Scan for the cell matching the given text and deliver its [X, Y] coordinate at center. 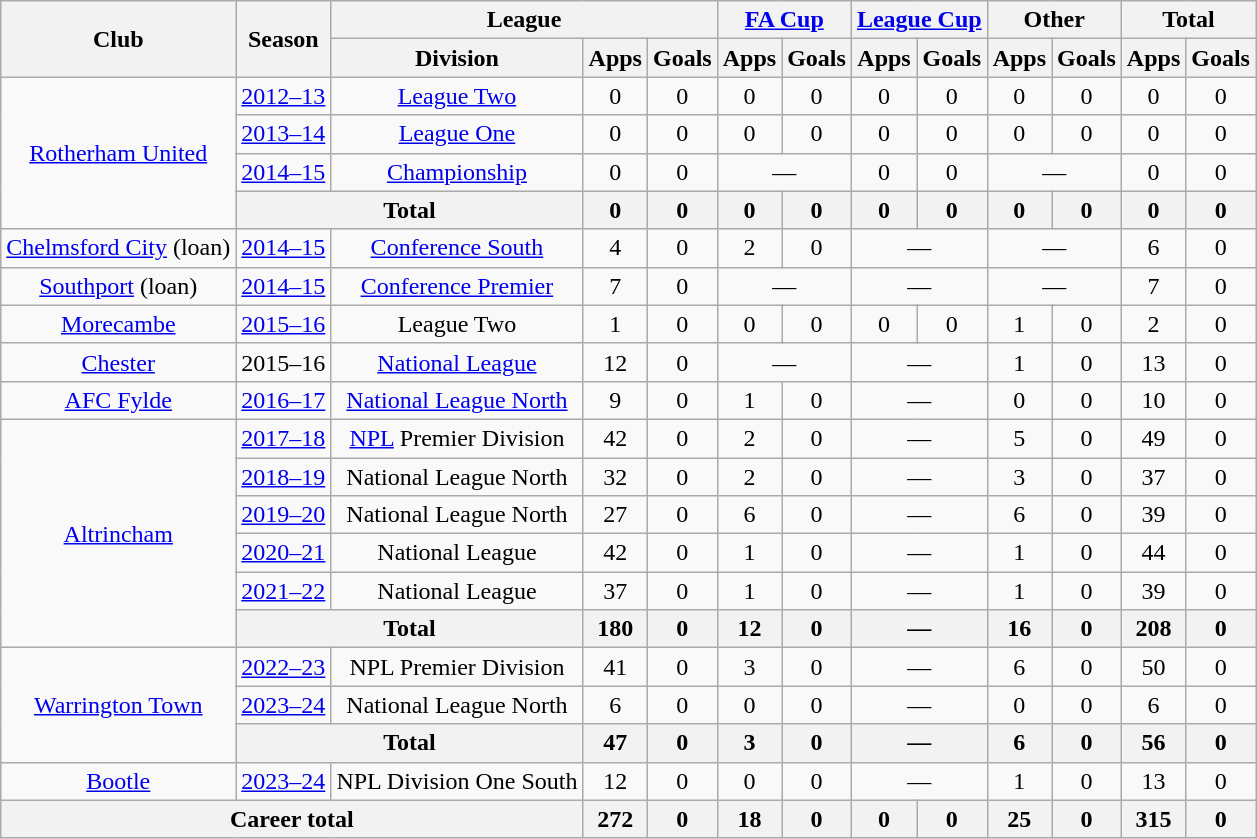
Chelmsford City (loan) [118, 248]
2017–18 [284, 438]
AFC Fylde [118, 400]
2012–13 [284, 96]
315 [1153, 819]
5 [1019, 438]
2020–21 [284, 553]
41 [615, 667]
10 [1153, 400]
44 [1153, 553]
Other [1054, 20]
2016–17 [284, 400]
27 [615, 515]
Southport (loan) [118, 286]
47 [615, 743]
18 [749, 819]
Bootle [118, 781]
9 [615, 400]
50 [1153, 667]
2022–23 [284, 667]
Club [118, 39]
Chester [118, 362]
32 [615, 477]
208 [1153, 629]
49 [1153, 438]
Division [457, 58]
2021–22 [284, 591]
2018–19 [284, 477]
25 [1019, 819]
FA Cup [784, 20]
180 [615, 629]
League Cup [919, 20]
56 [1153, 743]
League One [457, 134]
2013–14 [284, 134]
Championship [457, 172]
Rotherham United [118, 153]
272 [615, 819]
NPL Division One South [457, 781]
Altrincham [118, 533]
2019–20 [284, 515]
Morecambe [118, 324]
4 [615, 248]
League [524, 20]
Conference South [457, 248]
16 [1019, 629]
Season [284, 39]
Warrington Town [118, 705]
Conference Premier [457, 286]
Career total [292, 819]
